For the text-containing cell, return its midpoint in [x, y] coordinate format. 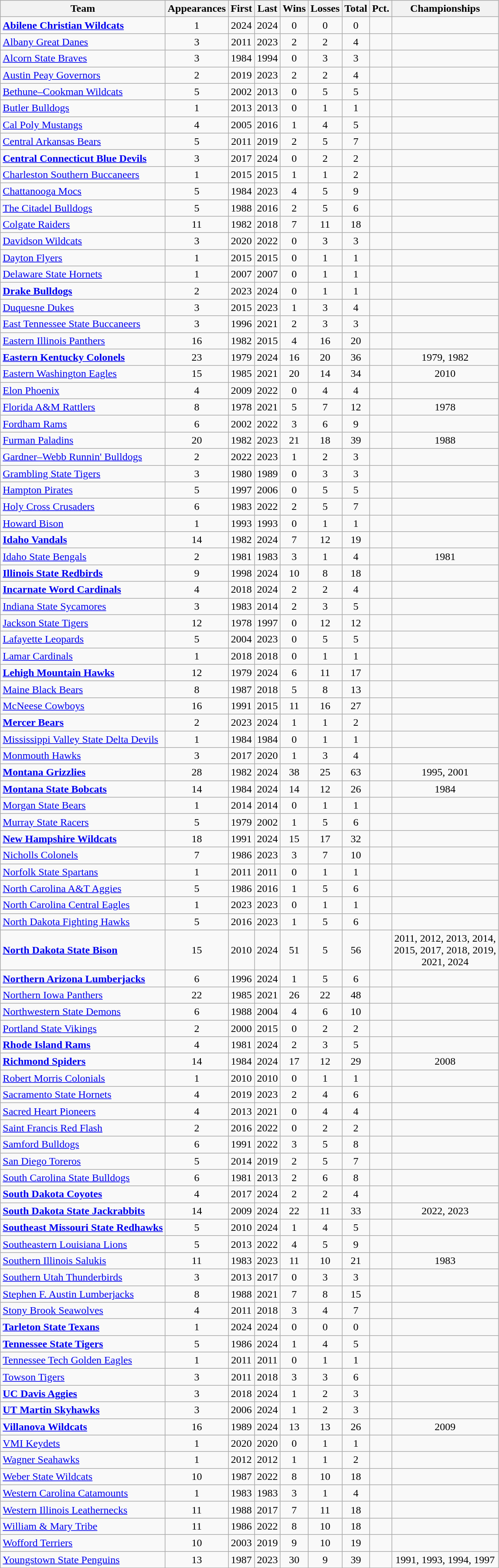
30 [294, 1559]
2008 [445, 1062]
Last [268, 9]
2005 [241, 125]
Howard Bison [83, 523]
Lamar Cardinals [83, 656]
Southeast Missouri State Redhawks [83, 1227]
Montana Grizzlies [83, 772]
Sacred Heart Pioneers [83, 1111]
Illinois State Redbirds [83, 573]
VMI Keydets [83, 1443]
Stephen F. Austin Lumberjacks [83, 1294]
Nicholls Colonels [83, 855]
Delaware State Hornets [83, 274]
Losses [325, 9]
Morgan State Bears [83, 806]
Saint Francis Red Flash [83, 1128]
Idaho State Bengals [83, 557]
2003 [241, 1543]
Richmond Spiders [83, 1062]
Fordham Rams [83, 424]
Northern Iowa Panthers [83, 995]
Pct. [380, 9]
48 [356, 995]
Samford Bulldogs [83, 1144]
Lafayette Leopards [83, 639]
1979, 1982 [445, 357]
38 [294, 772]
34 [356, 374]
25 [325, 772]
Tennessee Tech Golden Eagles [83, 1360]
Colgate Raiders [83, 225]
Youngstown State Penguins [83, 1559]
2022, 2023 [445, 1211]
The Citadel Bulldogs [83, 208]
North Carolina A&T Aggies [83, 888]
North Carolina Central Eagles [83, 905]
Montana State Bobcats [83, 789]
36 [356, 357]
Jackson State Tigers [83, 623]
Stony Brook Seawolves [83, 1311]
Southern Utah Thunderbirds [83, 1277]
Portland State Vikings [83, 1028]
East Tennessee State Buccaneers [83, 324]
1991, 1993, 1994, 1997 [445, 1559]
South Carolina State Bulldogs [83, 1178]
Duquesne Dukes [83, 307]
Central Arkansas Bears [83, 141]
First [241, 9]
Eastern Illinois Panthers [83, 341]
New Hampshire Wildcats [83, 839]
Mercer Bears [83, 722]
32 [356, 839]
28 [197, 772]
Holy Cross Crusaders [83, 507]
North Dakota Fighting Hawks [83, 922]
UC Davis Aggies [83, 1394]
33 [356, 1211]
Western Illinois Leathernecks [83, 1510]
Northwestern State Demons [83, 1011]
56 [356, 950]
Butler Bulldogs [83, 108]
Wagner Seahawks [83, 1460]
Gardner–Webb Runnin' Bulldogs [83, 457]
Davidson Wildcats [83, 241]
Florida A&M Rattlers [83, 407]
23 [197, 357]
Indiana State Sycamores [83, 606]
Tennessee State Tigers [83, 1344]
South Dakota Coyotes [83, 1194]
Western Carolina Catamounts [83, 1493]
Austin Peay Governors [83, 75]
Furman Paladins [83, 440]
Drake Bulldogs [83, 291]
McNeese Cowboys [83, 706]
Championships [445, 9]
1998 [241, 573]
Maine Black Bears [83, 689]
Appearances [197, 9]
Murray State Racers [83, 822]
Dayton Flyers [83, 258]
29 [356, 1062]
1980 [241, 473]
Eastern Washington Eagles [83, 374]
Chattanooga Mocs [83, 191]
Northern Arizona Lumberjacks [83, 978]
Central Connecticut Blue Devils [83, 158]
Rhode Island Rams [83, 1045]
Weber State Wildcats [83, 1476]
51 [294, 950]
Monmouth Hawks [83, 756]
Lehigh Mountain Hawks [83, 673]
63 [356, 772]
Albany Great Danes [83, 42]
San Diego Toreros [83, 1161]
Idaho Vandals [83, 540]
Bethune–Cookman Wildcats [83, 92]
Elon Phoenix [83, 390]
Team [83, 9]
Abilene Christian Wildcats [83, 25]
Hampton Pirates [83, 490]
UT Martin Skyhawks [83, 1410]
Tarleton State Texans [83, 1327]
Southeastern Louisiana Lions [83, 1244]
2011, 2012, 2013, 2014,2015, 2017, 2018, 2019,2021, 2024 [445, 950]
Cal Poly Mustangs [83, 125]
Sacramento State Hornets [83, 1095]
Villanova Wildcats [83, 1427]
Wofford Terriers [83, 1543]
Wins [294, 9]
South Dakota State Jackrabbits [83, 1211]
2000 [241, 1028]
Towson Tigers [83, 1377]
Charleston Southern Buccaneers [83, 174]
Incarnate Word Cardinals [83, 590]
Mississippi Valley State Delta Devils [83, 739]
27 [356, 706]
1994 [268, 58]
Robert Morris Colonials [83, 1078]
Total [356, 9]
Southern Illinois Salukis [83, 1261]
North Dakota State Bison [83, 950]
1995, 2001 [445, 772]
Norfolk State Spartans [83, 872]
William & Mary Tribe [83, 1526]
Grambling State Tigers [83, 473]
Eastern Kentucky Colonels [83, 357]
Alcorn State Braves [83, 58]
